Extract the (X, Y) coordinate from the center of the cell holding the provided text.  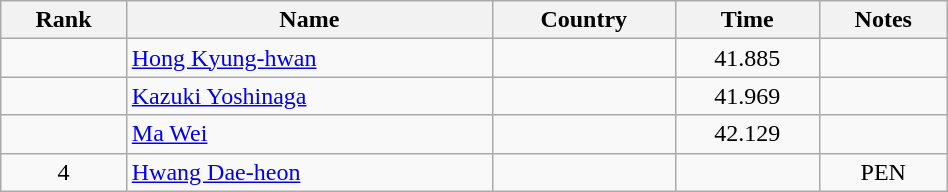
4 (64, 172)
Ma Wei (309, 134)
Country (584, 20)
42.129 (747, 134)
Notes (883, 20)
Rank (64, 20)
41.885 (747, 58)
Hong Kyung-hwan (309, 58)
Hwang Dae-heon (309, 172)
Name (309, 20)
Time (747, 20)
41.969 (747, 96)
PEN (883, 172)
Kazuki Yoshinaga (309, 96)
